Provide the [x, y] coordinate of the cell's center where the given text is located.  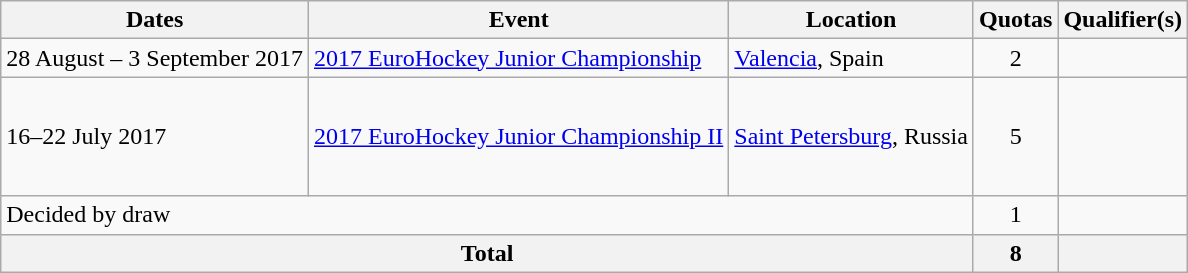
Total [488, 253]
Dates [155, 20]
Location [852, 20]
28 August – 3 September 2017 [155, 58]
8 [1015, 253]
2017 EuroHockey Junior Championship [518, 58]
5 [1015, 136]
2 [1015, 58]
Decided by draw [488, 215]
Qualifier(s) [1123, 20]
2017 EuroHockey Junior Championship II [518, 136]
Event [518, 20]
16–22 July 2017 [155, 136]
Valencia, Spain [852, 58]
Saint Petersburg, Russia [852, 136]
Quotas [1015, 20]
1 [1015, 215]
